Return (X, Y) of the center of cell containing provided text 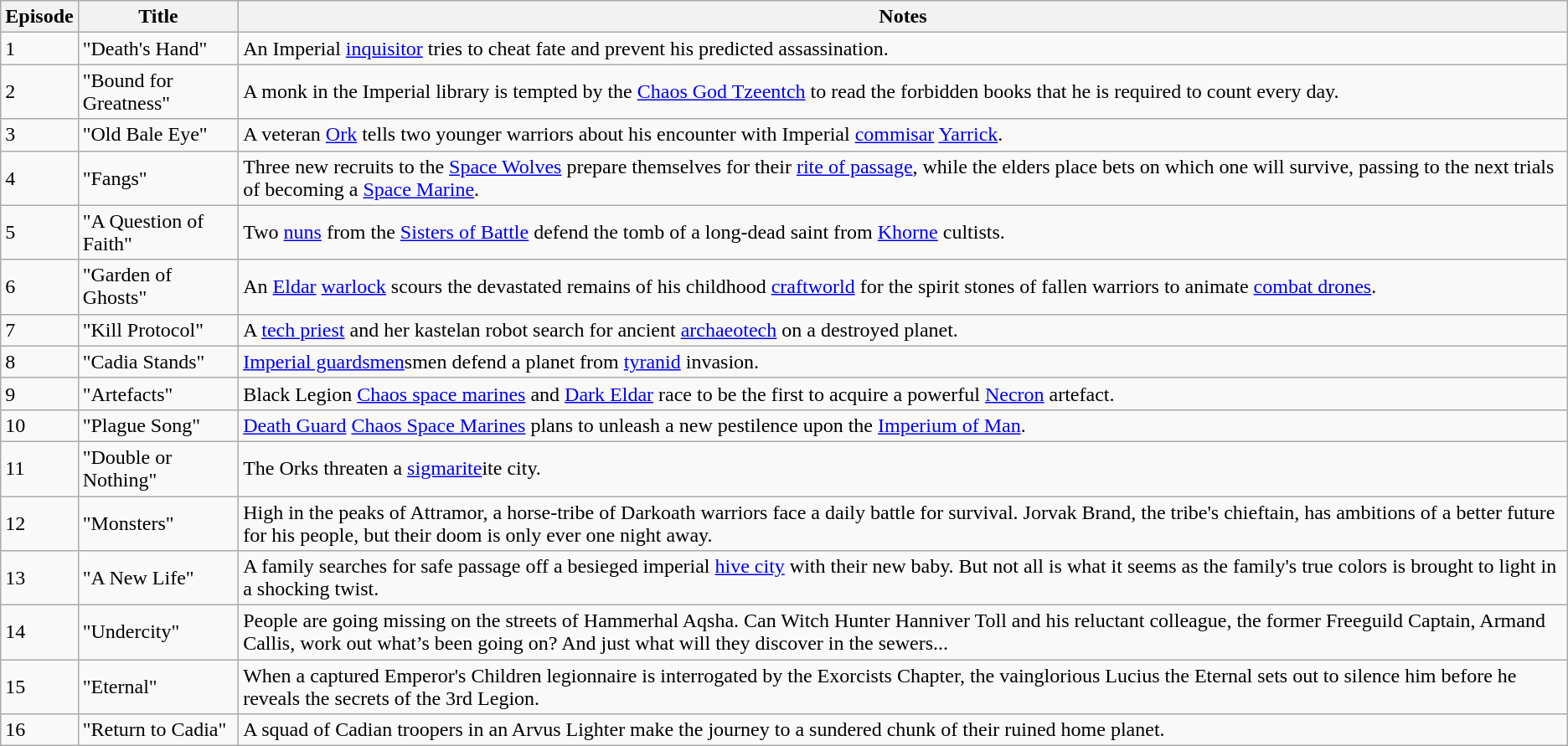
Title (157, 17)
"A New Life" (157, 578)
"Double or Nothing" (157, 469)
4 (39, 177)
"Death's Hand" (157, 49)
An Imperial inquisitor tries to cheat fate and prevent his predicted assassination. (903, 49)
Notes (903, 17)
9 (39, 394)
7 (39, 330)
"Return to Cadia" (157, 730)
14 (39, 633)
A veteran Ork tells two younger warriors about his encounter with Imperial commisar Yarrick. (903, 135)
"Old Bale Eye" (157, 135)
15 (39, 687)
A monk in the Imperial library is tempted by the Chaos God Tzeentch to read the forbidden books that he is required to count every day. (903, 92)
"Fangs" (157, 177)
"Artefacts" (157, 394)
"A Question of Faith" (157, 233)
Two nuns from the Sisters of Battle defend the tomb of a long-dead saint from Khorne cultists. (903, 233)
"Cadia Stands" (157, 362)
"Garden of Ghosts" (157, 286)
12 (39, 522)
13 (39, 578)
5 (39, 233)
2 (39, 92)
"Bound for Greatness" (157, 92)
8 (39, 362)
Episode (39, 17)
Death Guard Chaos Space Marines plans to unleash a new pestilence upon the Imperium of Man. (903, 425)
An Eldar warlock scours the devastated remains of his childhood craftworld for the spirit stones of fallen warriors to animate combat drones. (903, 286)
Imperial guardsmensmen defend a planet from tyranid invasion. (903, 362)
1 (39, 49)
10 (39, 425)
"Monsters" (157, 522)
"Undercity" (157, 633)
11 (39, 469)
The Orks threaten a sigmariteite city. (903, 469)
A squad of Cadian troopers in an Arvus Lighter make the journey to a sundered chunk of their ruined home planet. (903, 730)
"Eternal" (157, 687)
Black Legion Chaos space marines and Dark Eldar race to be the first to acquire a powerful Necron artefact. (903, 394)
16 (39, 730)
6 (39, 286)
"Plague Song" (157, 425)
3 (39, 135)
"Kill Protocol" (157, 330)
A tech priest and her kastelan robot search for ancient archaeotech on a destroyed planet. (903, 330)
